Output the [X, Y] coordinate of the center of the cell containing the given text.  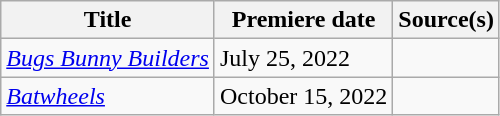
October 15, 2022 [303, 96]
July 25, 2022 [303, 58]
Source(s) [446, 20]
Batwheels [108, 96]
Title [108, 20]
Premiere date [303, 20]
Bugs Bunny Builders [108, 58]
